Return the [X, Y] coordinate for the center point of the cell that contains the specified text.  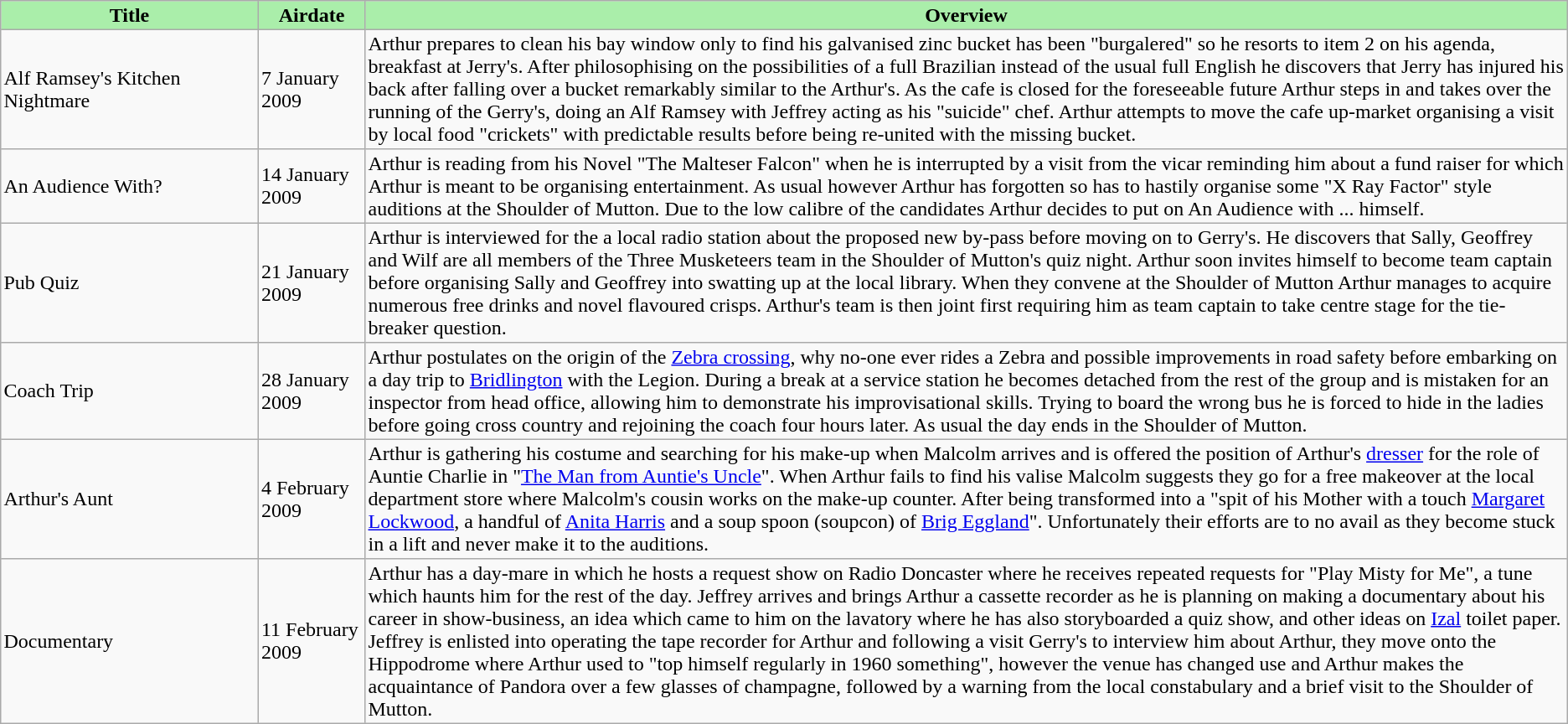
An Audience With? [130, 186]
Title [130, 15]
Arthur's Aunt [130, 499]
14 January 2009 [312, 186]
Pub Quiz [130, 282]
Coach Trip [130, 391]
7 January 2009 [312, 89]
4 February 2009 [312, 499]
11 February 2009 [312, 641]
28 January 2009 [312, 391]
21 January 2009 [312, 282]
Overview [967, 15]
Alf Ramsey's Kitchen Nightmare [130, 89]
Airdate [312, 15]
Documentary [130, 641]
